Search for the cell housing the specified text and yield its (x, y) center coordinate. 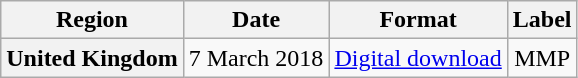
MMP (542, 58)
Region (92, 20)
7 March 2018 (256, 58)
United Kingdom (92, 58)
Date (256, 20)
Label (542, 20)
Format (418, 20)
Digital download (418, 58)
